Output the [X, Y] coordinate of the center of the cell containing the given text.  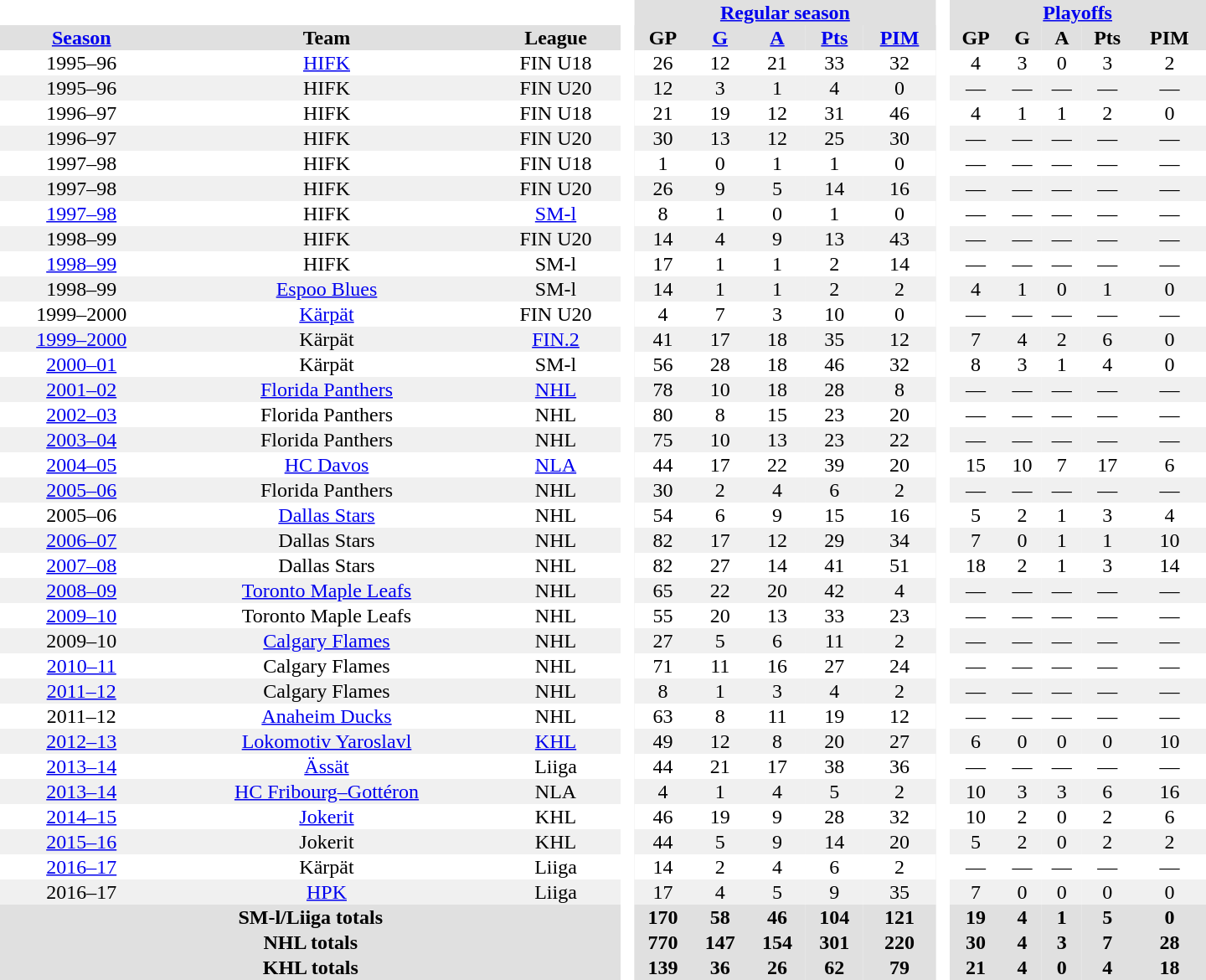
38 [834, 766]
2001–02 [81, 389]
KHL totals [310, 967]
65 [662, 591]
Playoffs [1077, 13]
154 [777, 942]
49 [662, 741]
25 [834, 138]
Espoo Blues [327, 289]
Lokomotiv Yaroslavl [327, 741]
139 [662, 967]
Regular season [785, 13]
2015–16 [81, 842]
31 [834, 113]
63 [662, 716]
2002–03 [81, 415]
2006–07 [81, 540]
58 [720, 917]
56 [662, 364]
80 [662, 415]
2012–13 [81, 741]
104 [834, 917]
770 [662, 942]
2004–05 [81, 465]
51 [899, 565]
301 [834, 942]
34 [899, 540]
Ässät [327, 766]
39 [834, 465]
SM-l/Liiga totals [310, 917]
2003–04 [81, 440]
2014–15 [81, 817]
2007–08 [81, 565]
2000–01 [81, 364]
55 [662, 616]
NHL totals [310, 942]
220 [899, 942]
62 [834, 967]
78 [662, 389]
42 [834, 591]
Anaheim Ducks [327, 716]
54 [662, 515]
HC Fribourg–Gottéron [327, 792]
Team [327, 38]
71 [662, 666]
League [556, 38]
170 [662, 917]
Season [81, 38]
HPK [327, 892]
79 [899, 967]
75 [662, 440]
24 [899, 666]
121 [899, 917]
FIN.2 [556, 339]
HC Davos [327, 465]
2010–11 [81, 666]
29 [834, 540]
2008–09 [81, 591]
43 [899, 239]
147 [720, 942]
